From the cell containing the given text, extract its center point as (x, y) coordinate. 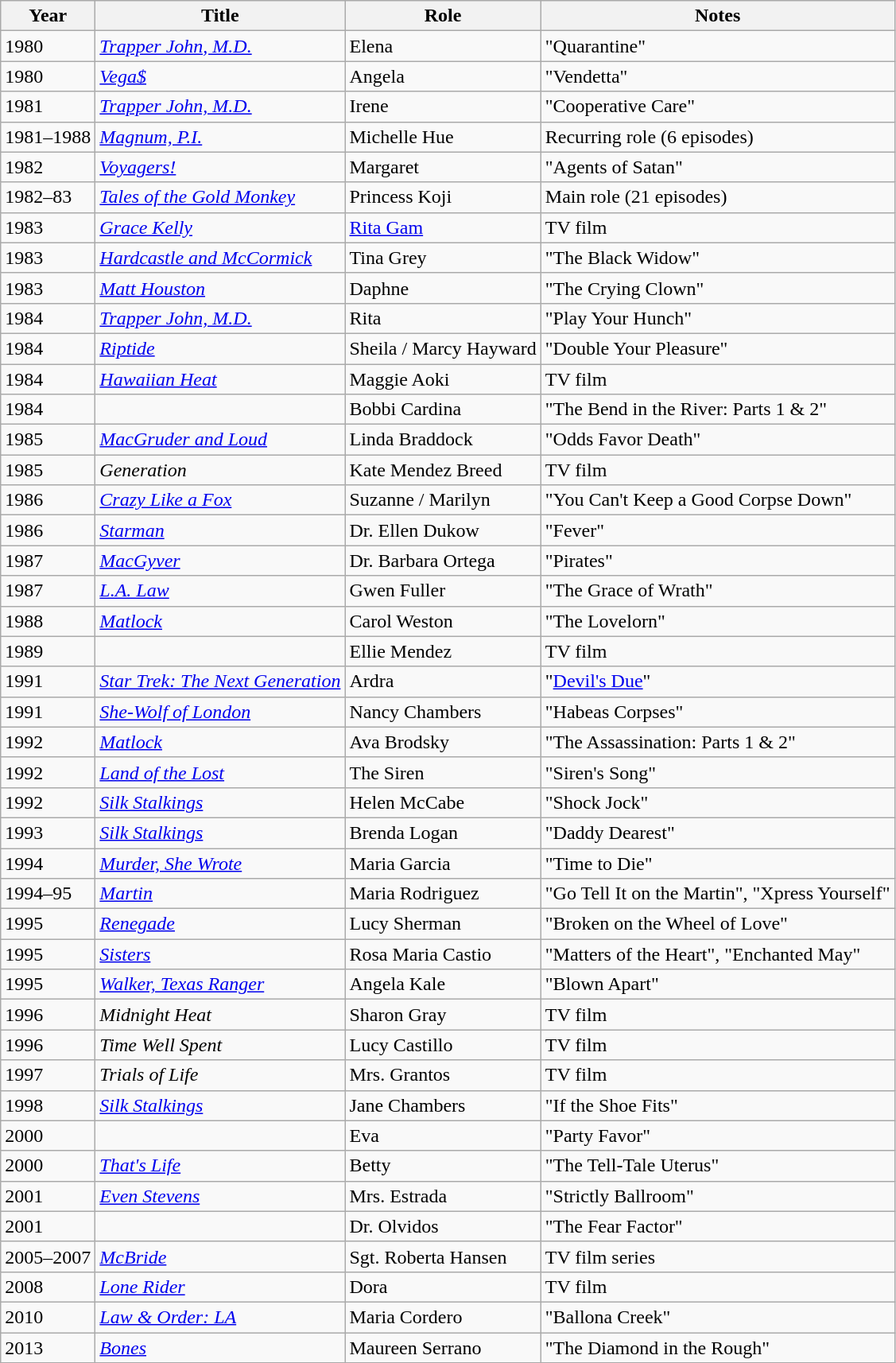
Maggie Aoki (443, 379)
Dr. Barbara Ortega (443, 561)
Bones (220, 1348)
Grace Kelly (220, 227)
"Agents of Satan" (717, 167)
1993 (48, 833)
1994 (48, 863)
Irene (443, 107)
Princess Koji (443, 197)
"Siren's Song" (717, 772)
Betty (443, 1166)
MacGruder and Loud (220, 440)
Voyagers! (220, 167)
"Strictly Ballroom" (717, 1196)
"Double Your Pleasure" (717, 348)
Bobbi Cardina (443, 410)
Dora (443, 1287)
Year (48, 16)
Generation (220, 470)
Magnum, P.I. (220, 137)
Sgt. Roberta Hansen (443, 1256)
Walker, Texas Ranger (220, 984)
"Time to Die" (717, 863)
1982 (48, 167)
"The Crying Clown" (717, 288)
1981 (48, 107)
1989 (48, 651)
1982–83 (48, 197)
"Daddy Dearest" (717, 833)
Nancy Chambers (443, 712)
"Devil's Due" (717, 681)
Hawaiian Heat (220, 379)
Ellie Mendez (443, 651)
Dr. Ellen Dukow (443, 530)
She-Wolf of London (220, 712)
Even Stevens (220, 1196)
Rosa Maria Castio (443, 954)
Renegade (220, 924)
Riptide (220, 348)
Ardra (443, 681)
Starman (220, 530)
"Broken on the Wheel of Love" (717, 924)
"Vendetta" (717, 76)
Maria Cordero (443, 1317)
MacGyver (220, 561)
1994–95 (48, 894)
Lone Rider (220, 1287)
Maureen Serrano (443, 1348)
Star Trek: The Next Generation (220, 681)
Angela Kale (443, 984)
"The Lovelorn" (717, 621)
"Go Tell It on the Martin", "Xpress Yourself" (717, 894)
Helen McCabe (443, 802)
Carol Weston (443, 621)
Notes (717, 16)
Tales of the Gold Monkey (220, 197)
"Play Your Hunch" (717, 318)
Rita Gam (443, 227)
Mrs. Estrada (443, 1196)
2005–2007 (48, 1256)
Gwen Fuller (443, 591)
Ava Brodsky (443, 742)
Mrs. Grantos (443, 1075)
Sheila / Marcy Hayward (443, 348)
Crazy Like a Fox (220, 500)
Suzanne / Marilyn (443, 500)
Maria Rodriguez (443, 894)
"Odds Favor Death" (717, 440)
1988 (48, 621)
Rita (443, 318)
Land of the Lost (220, 772)
McBride (220, 1256)
Midnight Heat (220, 1015)
Matt Houston (220, 288)
2010 (48, 1317)
L.A. Law (220, 591)
Daphne (443, 288)
Michelle Hue (443, 137)
Kate Mendez Breed (443, 470)
Jane Chambers (443, 1105)
Law & Order: LA (220, 1317)
"The Fear Factor" (717, 1226)
"Party Favor" (717, 1136)
1997 (48, 1075)
Hardcastle and McCormick (220, 258)
1981–1988 (48, 137)
Linda Braddock (443, 440)
"The Tell-Tale Uterus" (717, 1166)
2013 (48, 1348)
Maria Garcia (443, 863)
"The Diamond in the Rough" (717, 1348)
Role (443, 16)
Sisters (220, 954)
Angela (443, 76)
Vega$ (220, 76)
"Matters of the Heart", "Enchanted May" (717, 954)
"Ballona Creek" (717, 1317)
"Shock Jock" (717, 802)
"Pirates" (717, 561)
Margaret (443, 167)
Lucy Sherman (443, 924)
Title (220, 16)
Recurring role (6 episodes) (717, 137)
Sharon Gray (443, 1015)
Time Well Spent (220, 1045)
The Siren (443, 772)
"The Bend in the River: Parts 1 & 2" (717, 410)
"If the Shoe Fits" (717, 1105)
"The Assassination: Parts 1 & 2" (717, 742)
"Habeas Corpses" (717, 712)
2008 (48, 1287)
1998 (48, 1105)
Brenda Logan (443, 833)
Trials of Life (220, 1075)
"The Black Widow" (717, 258)
Elena (443, 46)
TV film series (717, 1256)
Lucy Castillo (443, 1045)
That's Life (220, 1166)
"Fever" (717, 530)
Eva (443, 1136)
Murder, She Wrote (220, 863)
Dr. Olvidos (443, 1226)
"You Can't Keep a Good Corpse Down" (717, 500)
Main role (21 episodes) (717, 197)
Tina Grey (443, 258)
"The Grace of Wrath" (717, 591)
Martin (220, 894)
"Quarantine" (717, 46)
"Cooperative Care" (717, 107)
"Blown Apart" (717, 984)
